Search for the cell housing the specified text and yield its (X, Y) center coordinate. 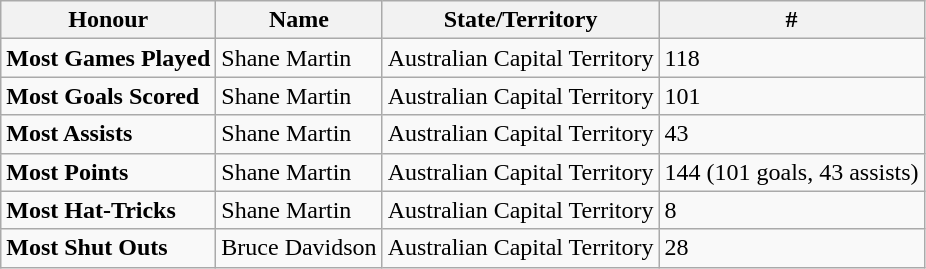
144 (101 goals, 43 assists) (792, 172)
Most Points (108, 172)
118 (792, 58)
State/Territory (520, 20)
Most Hat-Tricks (108, 210)
Most Assists (108, 134)
8 (792, 210)
# (792, 20)
101 (792, 96)
Most Goals Scored (108, 96)
Bruce Davidson (299, 248)
Honour (108, 20)
Most Shut Outs (108, 248)
43 (792, 134)
Name (299, 20)
Most Games Played (108, 58)
28 (792, 248)
